Determine the [x, y] coordinate at the center of the cell enclosing the given text.  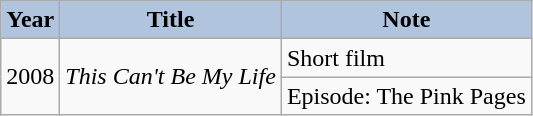
Note [406, 20]
2008 [30, 77]
This Can't Be My Life [171, 77]
Short film [406, 58]
Title [171, 20]
Year [30, 20]
Episode: The Pink Pages [406, 96]
